Return [x, y] of the center of cell containing provided text 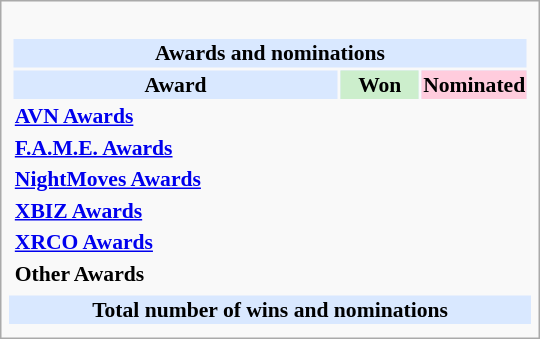
Won [380, 84]
XBIZ Awards [175, 210]
AVN Awards [175, 116]
Awards and nominations [270, 53]
NightMoves Awards [175, 179]
Other Awards [175, 273]
Award [175, 84]
XRCO Awards [175, 242]
F.A.M.E. Awards [175, 147]
Awards and nominations Award Won Nominated AVN Awards F.A.M.E. Awards NightMoves Awards XBIZ Awards XRCO Awards Other Awards [270, 151]
Total number of wins and nominations [270, 309]
Nominated [474, 84]
